Provide the [X, Y] coordinate of the cell's center where the given text is located.  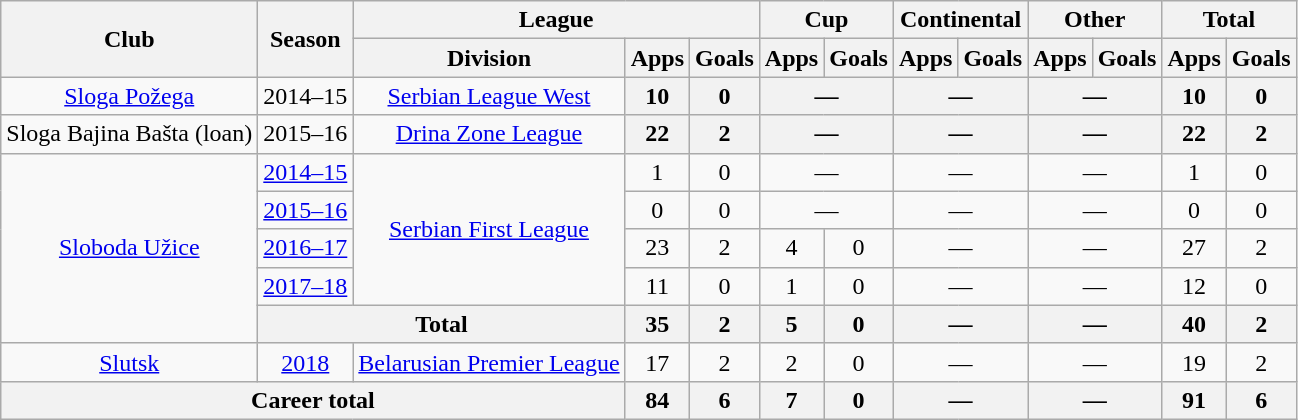
Serbian First League [489, 229]
2017–18 [306, 286]
91 [1194, 400]
Sloboda Užice [130, 248]
84 [657, 400]
Division [489, 58]
Other [1095, 20]
2016–17 [306, 248]
League [556, 20]
Continental [960, 20]
Cup [826, 20]
Drina Zone League [489, 134]
7 [791, 400]
17 [657, 362]
35 [657, 324]
Career total [313, 400]
5 [791, 324]
Slutsk [130, 362]
27 [1194, 248]
40 [1194, 324]
4 [791, 248]
Season [306, 39]
12 [1194, 286]
Serbian League West [489, 96]
11 [657, 286]
23 [657, 248]
Club [130, 39]
Sloga Bajina Bašta (loan) [130, 134]
19 [1194, 362]
Sloga Požega [130, 96]
Belarusian Premier League [489, 362]
2018 [306, 362]
